Search for the cell housing the specified text and yield its [x, y] center coordinate. 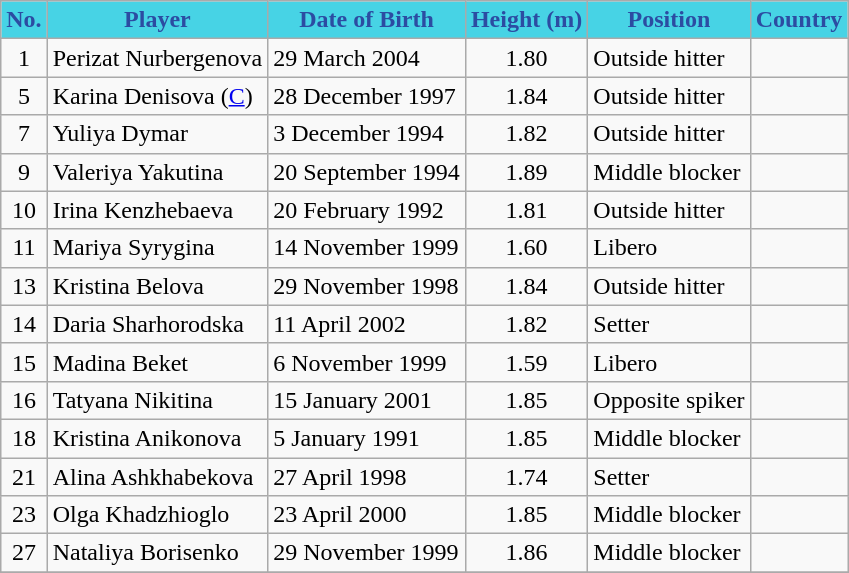
7 [24, 134]
21 [24, 477]
No. [24, 20]
5 [24, 96]
Opposite spiker [669, 400]
Irina Kenzhebaeva [158, 210]
20 September 1994 [367, 172]
1.60 [526, 248]
Kristina Anikonova [158, 438]
10 [24, 210]
1.80 [526, 58]
Tatyana Nikitina [158, 400]
14 November 1999 [367, 248]
Position [669, 20]
27 [24, 553]
Player [158, 20]
1 [24, 58]
1.86 [526, 553]
16 [24, 400]
1.59 [526, 362]
Madina Beket [158, 362]
Country [799, 20]
29 November 1999 [367, 553]
Valeriya Yakutina [158, 172]
Perizat Nurbergenova [158, 58]
Nataliya Borisenko [158, 553]
28 December 1997 [367, 96]
Kristina Belova [158, 286]
13 [24, 286]
Daria Sharhorodska [158, 324]
11 [24, 248]
Yuliya Dymar [158, 134]
27 April 1998 [367, 477]
Mariya Syrygina [158, 248]
1.89 [526, 172]
15 [24, 362]
23 [24, 515]
9 [24, 172]
23 April 2000 [367, 515]
6 November 1999 [367, 362]
29 March 2004 [367, 58]
1.81 [526, 210]
Alina Ashkhabekova [158, 477]
3 December 1994 [367, 134]
Karina Denisova (C) [158, 96]
11 April 2002 [367, 324]
Olga Khadzhioglo [158, 515]
Date of Birth [367, 20]
18 [24, 438]
20 February 1992 [367, 210]
14 [24, 324]
29 November 1998 [367, 286]
Height (m) [526, 20]
15 January 2001 [367, 400]
5 January 1991 [367, 438]
1.74 [526, 477]
